Locate the cell with the specified text and output its (x, y) center coordinate. 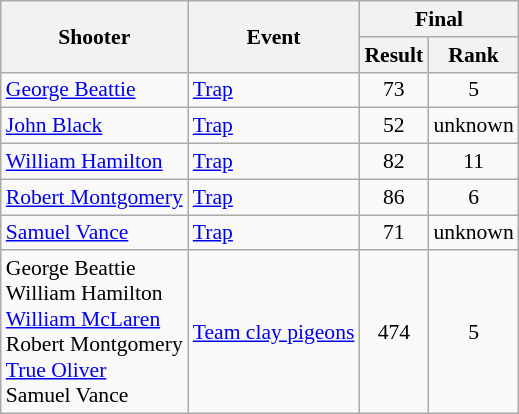
Shooter (94, 36)
Team clay pigeons (274, 332)
Event (274, 36)
71 (394, 233)
Robert Montgomery (94, 197)
86 (394, 197)
52 (394, 126)
John Black (94, 126)
Samuel Vance (94, 233)
Result (394, 55)
11 (473, 162)
William Hamilton (94, 162)
Final (438, 19)
474 (394, 332)
George Beattie (94, 90)
73 (394, 90)
Rank (473, 55)
6 (473, 197)
George Beattie William Hamilton William McLaren Robert Montgomery True Oliver Samuel Vance (94, 332)
82 (394, 162)
